Determine the [x, y] coordinate at the center of the cell enclosing the given text.  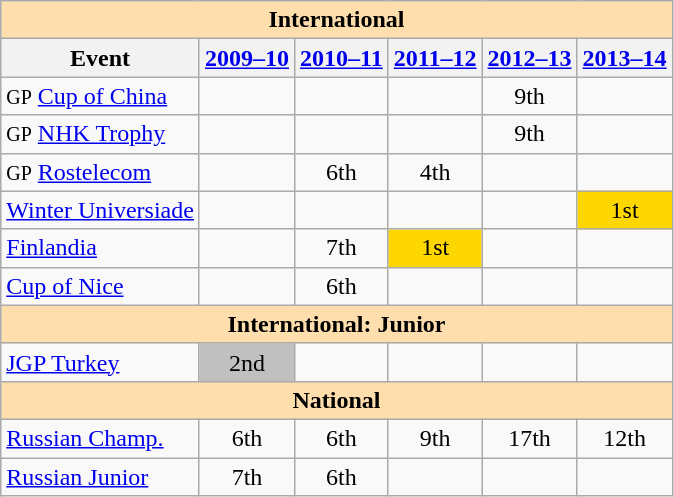
2013–14 [624, 58]
Event [100, 58]
Russian Junior [100, 477]
GP Rostelecom [100, 172]
2012–13 [530, 58]
National [336, 400]
International: Junior [336, 324]
Russian Champ. [100, 438]
GP NHK Trophy [100, 134]
2010–11 [342, 58]
2009–10 [246, 58]
12th [624, 438]
Winter Universiade [100, 210]
2nd [246, 362]
International [336, 20]
JGP Turkey [100, 362]
2011–12 [435, 58]
Finlandia [100, 248]
Cup of Nice [100, 286]
4th [435, 172]
GP Cup of China [100, 96]
17th [530, 438]
